Capture the cell that displays the provided text and extract its (X, Y) central coordinate. 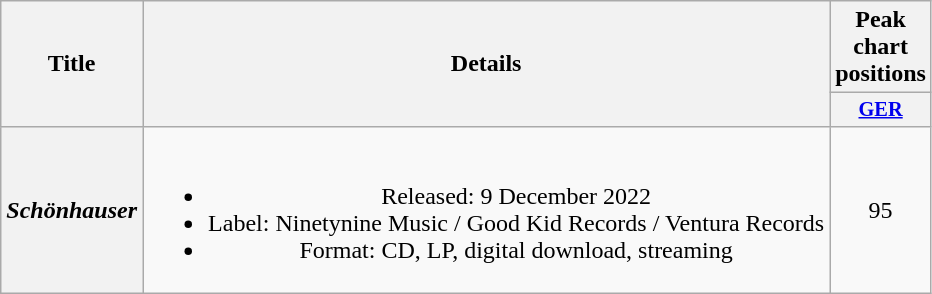
GER (881, 110)
Title (72, 64)
Details (486, 64)
95 (881, 210)
Released: 9 December 2022Label: Ninetynine Music / Good Kid Records / Ventura RecordsFormat: CD, LP, digital download, streaming (486, 210)
Peak chart positions (881, 47)
Schönhauser (72, 210)
